Scan for the cell matching the given text and deliver its [x, y] coordinate at center. 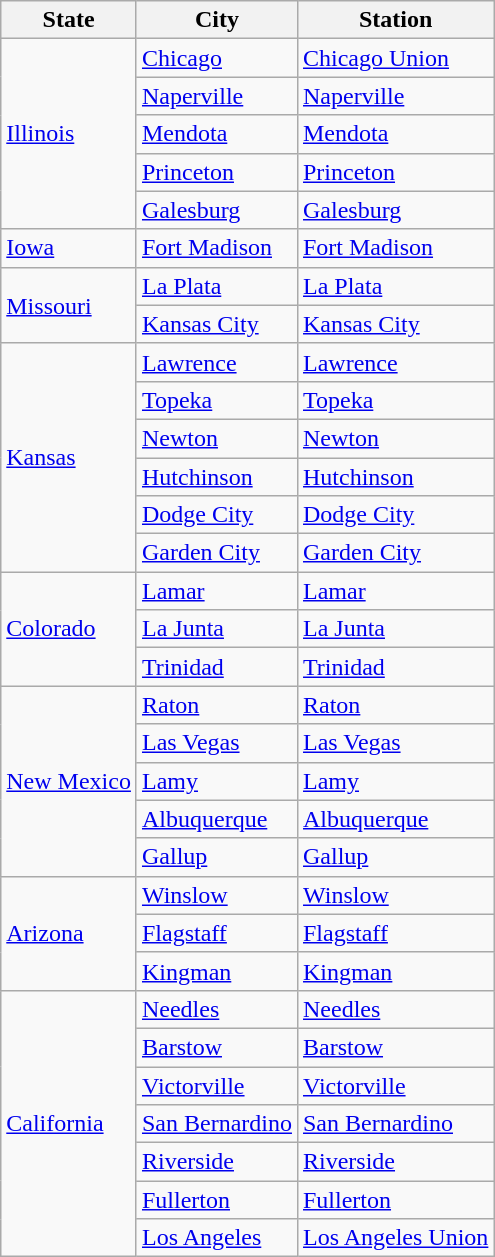
Arizona [69, 933]
Station [395, 20]
Los Angeles Union [395, 1238]
Illinois [69, 134]
Los Angeles [216, 1238]
Missouri [69, 305]
Iowa [69, 248]
Chicago [216, 58]
Chicago Union [395, 58]
New Mexico [69, 781]
California [69, 1123]
State [69, 20]
Colorado [69, 629]
City [216, 20]
Kansas [69, 457]
